Determine the [x, y] coordinate at the center of the cell enclosing the given text.  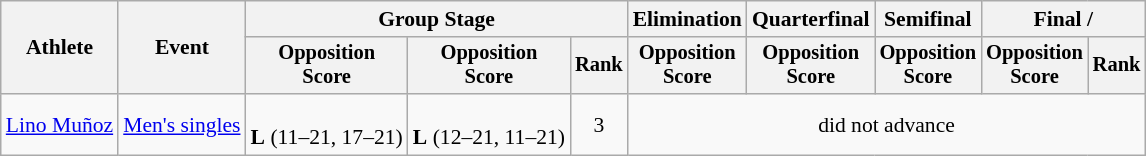
Final / [1063, 19]
Event [182, 48]
3 [599, 124]
Lino Muñoz [60, 124]
did not advance [887, 124]
Group Stage [437, 19]
Elimination [688, 19]
Men's singles [182, 124]
Semifinal [928, 19]
Quarterfinal [811, 19]
L (12–21, 11–21) [489, 124]
Athlete [60, 48]
L (11–21, 17–21) [327, 124]
